Provide the (X, Y) coordinate of the cell's center where the given text is located.  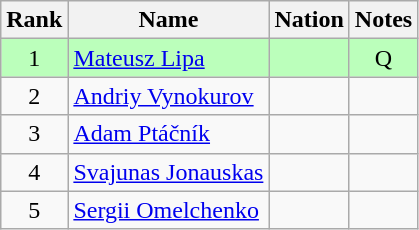
Notes (383, 20)
Sergii Omelchenko (168, 210)
Q (383, 58)
Rank (34, 20)
4 (34, 172)
3 (34, 134)
2 (34, 96)
Nation (309, 20)
Mateusz Lipa (168, 58)
Svajunas Jonauskas (168, 172)
1 (34, 58)
Andriy Vynokurov (168, 96)
Adam Ptáčník (168, 134)
Name (168, 20)
5 (34, 210)
